From the cell containing the given text, extract its center point as [X, Y] coordinate. 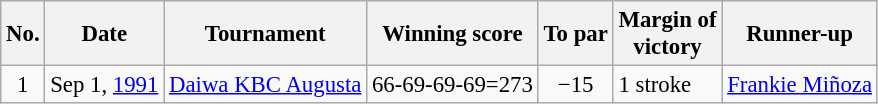
No. [23, 34]
Margin ofvictory [668, 34]
Frankie Miñoza [800, 85]
Tournament [266, 34]
1 stroke [668, 85]
Winning score [453, 34]
Sep 1, 1991 [104, 85]
Daiwa KBC Augusta [266, 85]
Runner-up [800, 34]
To par [576, 34]
Date [104, 34]
1 [23, 85]
66-69-69-69=273 [453, 85]
−15 [576, 85]
